Capture the cell that displays the provided text and extract its [X, Y] central coordinate. 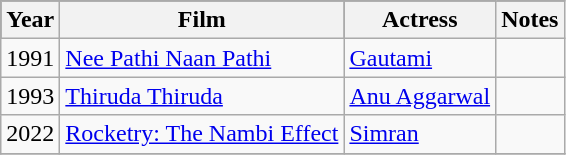
Simran [420, 134]
Film [202, 20]
Nee Pathi Naan Pathi [202, 58]
Gautami [420, 58]
1991 [30, 58]
Year [30, 20]
Thiruda Thiruda [202, 96]
Anu Aggarwal [420, 96]
Actress [420, 20]
2022 [30, 134]
1993 [30, 96]
Rocketry: The Nambi Effect [202, 134]
Notes [530, 20]
